Find where the given text appears and provide that cell's center as [x, y] coordinate. 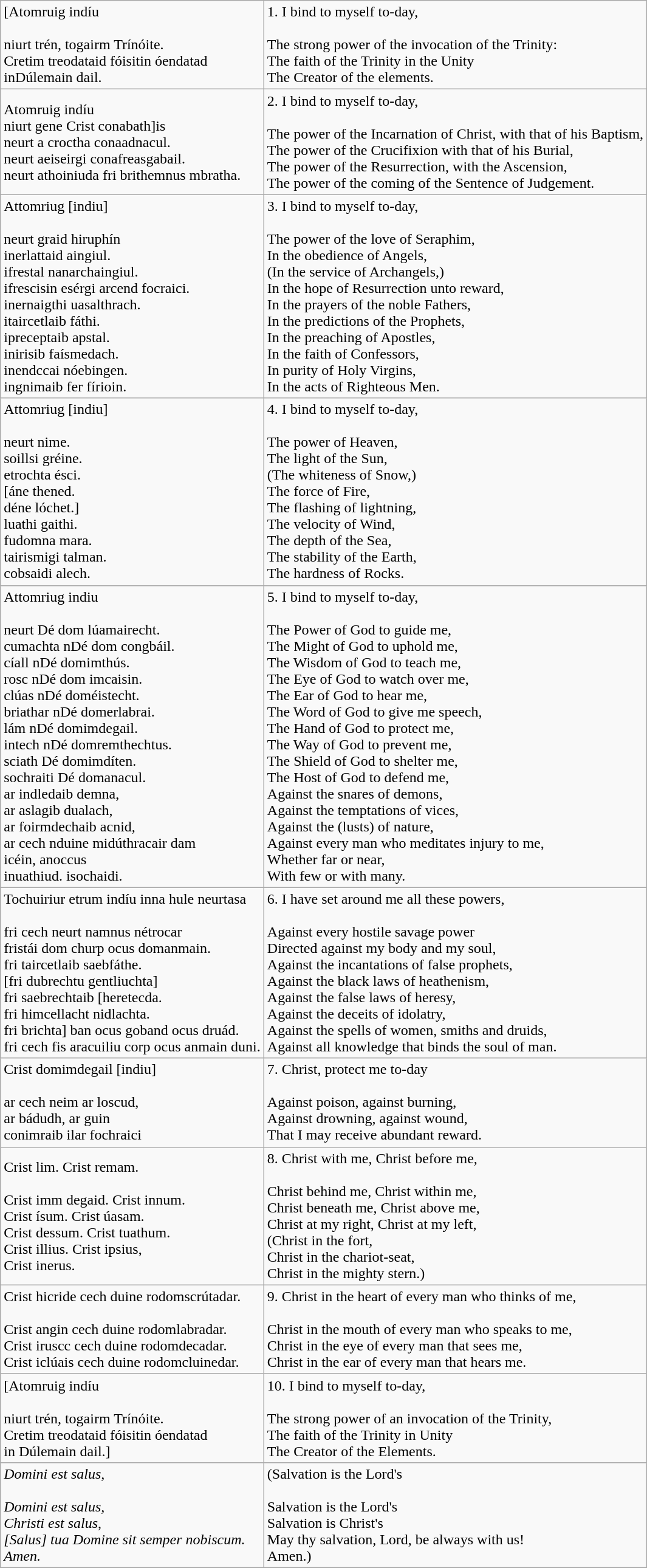
Crist domimdegail [indiu]ar cech neim ar loscud, ar bádudh, ar guin conimraib ilar fochraici [132, 1102]
Domini est salus,Domini est salus, Christi est salus, [Salus] tua Domine sit semper nobiscum. Amen. [132, 1515]
1. I bind to myself to-day,The strong power of the invocation of the Trinity: The faith of the Trinity in the Unity The Creator of the elements. [455, 45]
Atomruig indíuniurt gene Crist conabath]is neurt a croctha conaadnacul. neurt aeiseirgi conafreasgabail. neurt athoiniuda fri brithemnus mbratha. [132, 142]
(Salvation is the Lord'sSalvation is the Lord's Salvation is Christ's May thy salvation, Lord, be always with us! Amen.) [455, 1515]
7. Christ, protect me to-dayAgainst poison, against burning, Against drowning, against wound, That I may receive abundant reward. [455, 1102]
[Atomruig indíuniurt trén, togairm Trínóite. Cretim treodataid fóisitin óendatad in Dúlemain dail.] [132, 1418]
[Atomruig indíuniurt trén, togairm Trínóite. Cretim treodataid fóisitin óendatad inDúlemain dail. [132, 45]
10. I bind to myself to-day,The strong power of an invocation of the Trinity, The faith of the Trinity in Unity The Creator of the Elements. [455, 1418]
Crist lim. Crist remam.Crist imm degaid. Crist innum. Crist ísum. Crist úasam. Crist dessum. Crist tuathum. Crist illius. Crist ipsius, Crist inerus. [132, 1216]
